Output the (X, Y) coordinate of the center of the cell containing the given text.  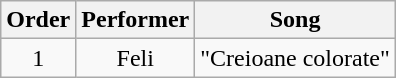
Song (296, 20)
Feli (136, 58)
Performer (136, 20)
1 (38, 58)
"Creioane colorate" (296, 58)
Order (38, 20)
